Output the (X, Y) coordinate of the center of the cell containing the given text.  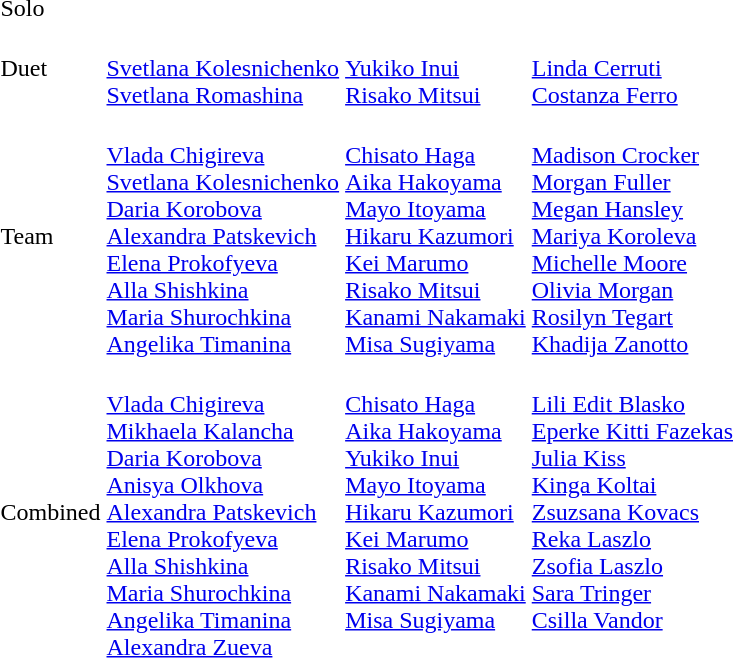
Svetlana KolesnichenkoSvetlana Romashina (223, 68)
Yukiko InuiRisako Mitsui (436, 68)
Chisato HagaAika HakoyamaMayo ItoyamaHikaru KazumoriKei MarumoRisako MitsuiKanami NakamakiMisa Sugiyama (436, 236)
Vlada ChigirevaSvetlana KolesnichenkoDaria KorobovaAlexandra PatskevichElena ProkofyevaAlla ShishkinaMaria ShurochkinaAngelika Timanina (223, 236)
